From the cell containing the given text, extract its center point as (X, Y) coordinate. 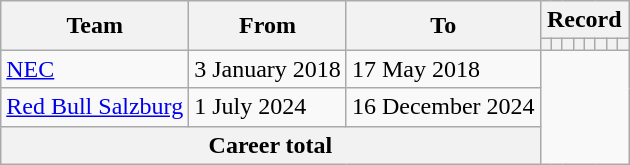
Career total (270, 145)
Red Bull Salzburg (95, 107)
From (268, 26)
16 December 2024 (443, 107)
Team (95, 26)
To (443, 26)
3 January 2018 (268, 69)
NEC (95, 69)
1 July 2024 (268, 107)
17 May 2018 (443, 69)
Record (584, 20)
